Scan for the cell matching the given text and deliver its [X, Y] coordinate at center. 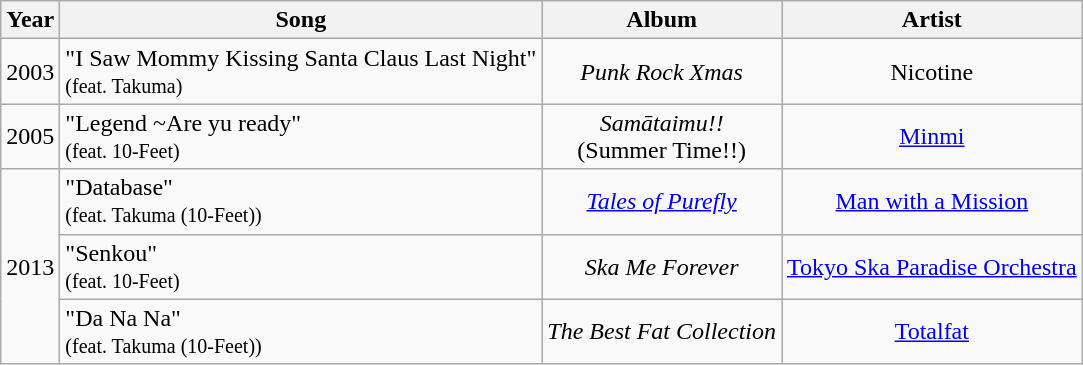
Man with a Mission [932, 202]
Song [301, 20]
Ska Me Forever [662, 266]
"Legend ~Are yu ready" (feat. 10-Feet) [301, 136]
"Da Na Na" (feat. Takuma (10-Feet)) [301, 332]
Totalfat [932, 332]
2013 [30, 266]
Tales of Purefly [662, 202]
Year [30, 20]
Nicotine [932, 72]
The Best Fat Collection [662, 332]
Artist [932, 20]
Punk Rock Xmas [662, 72]
"I Saw Mommy Kissing Santa Claus Last Night" (feat. Takuma) [301, 72]
"Senkou" (feat. 10-Feet) [301, 266]
Samātaimu!! (Summer Time!!) [662, 136]
"Database" (feat. Takuma (10-Feet)) [301, 202]
Album [662, 20]
Minmi [932, 136]
2005 [30, 136]
2003 [30, 72]
Tokyo Ska Paradise Orchestra [932, 266]
